Identify which cell holds the provided text, then report its [x, y] central coordinate. 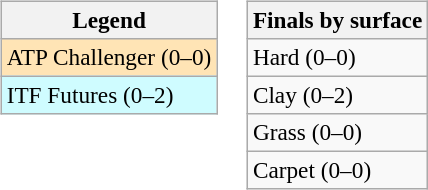
Legend [108, 20]
Clay (0–2) [337, 95]
Carpet (0–0) [337, 171]
ATP Challenger (0–0) [108, 57]
Hard (0–0) [337, 57]
Grass (0–0) [337, 133]
Finals by surface [337, 20]
ITF Futures (0–2) [108, 95]
